From the cell containing the given text, extract its center point as [x, y] coordinate. 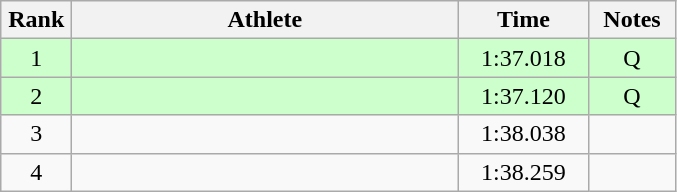
1 [36, 58]
Athlete [265, 20]
Notes [632, 20]
Rank [36, 20]
4 [36, 172]
Time [524, 20]
1:37.120 [524, 96]
1:38.259 [524, 172]
1:38.038 [524, 134]
3 [36, 134]
1:37.018 [524, 58]
2 [36, 96]
